Output the [X, Y] coordinate of the center of the cell containing the given text.  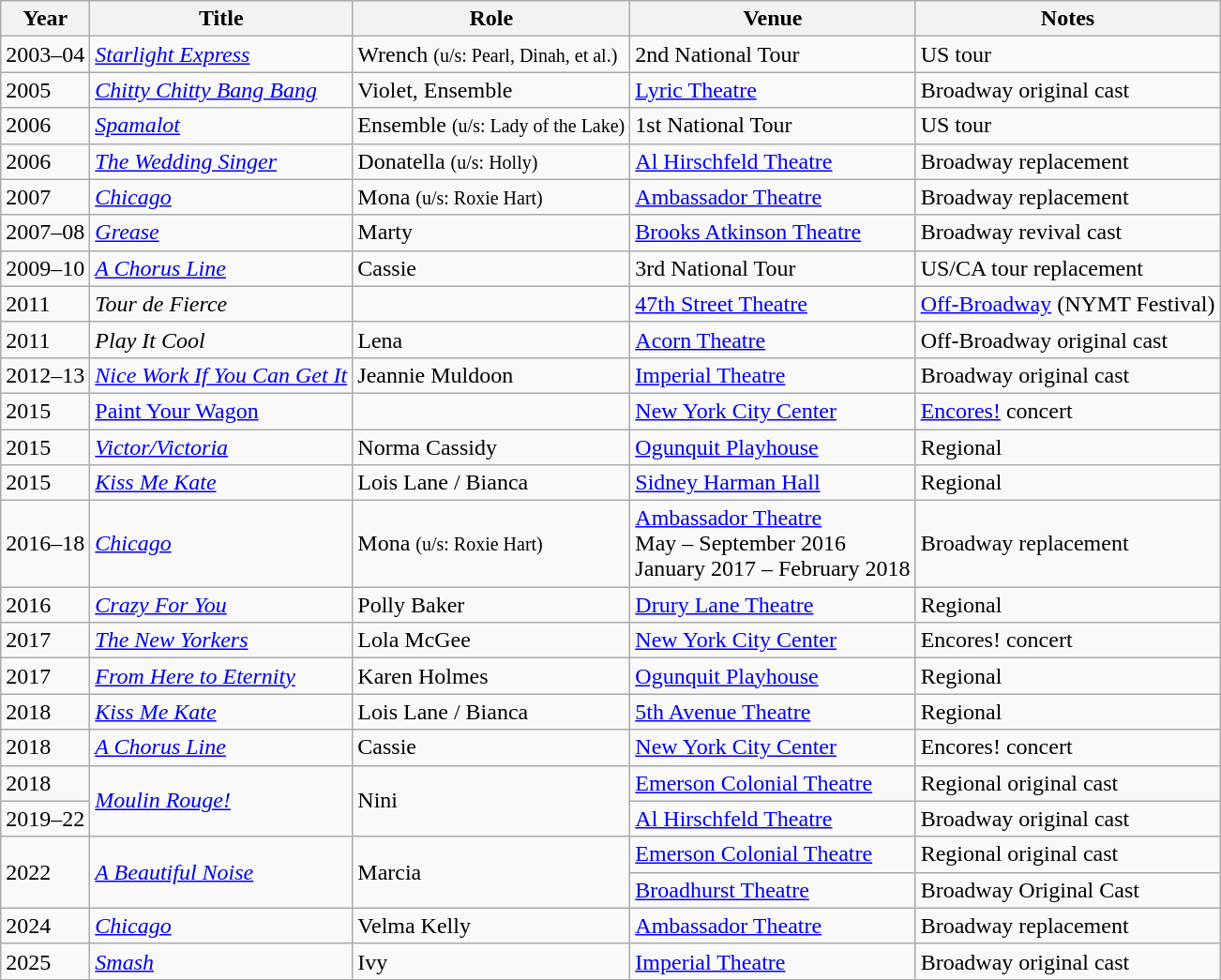
Marcia [491, 872]
Smash [221, 961]
Acorn Theatre [773, 339]
Role [491, 19]
Off-Broadway original cast [1067, 339]
Nini [491, 801]
2003–04 [45, 54]
Jeannie Muldoon [491, 375]
Velma Kelly [491, 926]
Lyric Theatre [773, 90]
Brooks Atkinson Theatre [773, 233]
2005 [45, 90]
Sidney Harman Hall [773, 483]
The New Yorkers [221, 641]
Broadhurst Theatre [773, 890]
Tour de Fierce [221, 304]
Ambassador TheatreMay – September 2016January 2017 – February 2018 [773, 544]
Ensemble (u/s: Lady of the Lake) [491, 126]
Play It Cool [221, 339]
Year [45, 19]
Venue [773, 19]
A Beautiful Noise [221, 872]
5th Avenue Theatre [773, 712]
Nice Work If You Can Get It [221, 375]
Spamalot [221, 126]
47th Street Theatre [773, 304]
Norma Cassidy [491, 447]
1st National Tour [773, 126]
Broadway Original Cast [1067, 890]
Chitty Chitty Bang Bang [221, 90]
The Wedding Singer [221, 161]
Ivy [491, 961]
2019–22 [45, 819]
3rd National Tour [773, 268]
Polly Baker [491, 605]
2nd National Tour [773, 54]
Grease [221, 233]
2025 [45, 961]
2012–13 [45, 375]
Broadway revival cast [1067, 233]
Victor/Victoria [221, 447]
US/CA tour replacement [1067, 268]
2022 [45, 872]
Lena [491, 339]
2007–08 [45, 233]
2007 [45, 197]
2016 [45, 605]
Paint Your Wagon [221, 411]
Notes [1067, 19]
Crazy For You [221, 605]
Violet, Ensemble [491, 90]
Title [221, 19]
Marty [491, 233]
Off-Broadway (NYMT Festival) [1067, 304]
2009–10 [45, 268]
2016–18 [45, 544]
2024 [45, 926]
Drury Lane Theatre [773, 605]
Lola McGee [491, 641]
Karen Holmes [491, 676]
Moulin Rouge! [221, 801]
Donatella (u/s: Holly) [491, 161]
From Here to Eternity [221, 676]
Starlight Express [221, 54]
Wrench (u/s: Pearl, Dinah, et al.) [491, 54]
